Capture the cell that displays the provided text and extract its (X, Y) central coordinate. 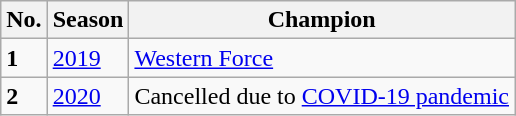
2 (24, 96)
No. (24, 20)
Champion (322, 20)
Season (88, 20)
2020 (88, 96)
2019 (88, 58)
Cancelled due to COVID-19 pandemic (322, 96)
1 (24, 58)
Western Force (322, 58)
